Return the (X, Y) coordinate for the center point of the cell that contains the specified text.  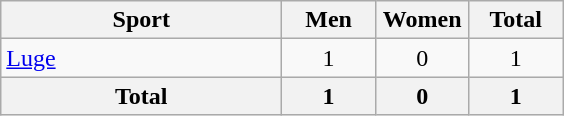
Sport (142, 20)
Men (329, 20)
Luge (142, 58)
Women (422, 20)
